Pinpoint the cell where the given text exists, returning its (x, y) midpoint coordinate. 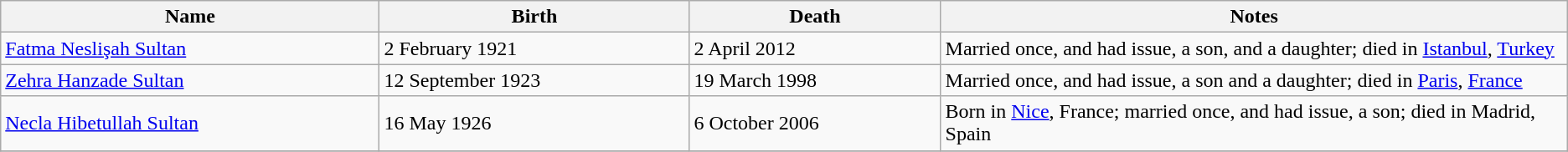
2 April 2012 (815, 48)
Born in Nice, France; married once, and had issue, a son; died in Madrid, Spain (1254, 124)
16 May 1926 (534, 124)
2 February 1921 (534, 48)
Notes (1254, 17)
Necla Hibetullah Sultan (190, 124)
Married once, and had issue, a son, and a daughter; died in Istanbul, Turkey (1254, 48)
Fatma Neslişah Sultan (190, 48)
Name (190, 17)
19 March 1998 (815, 80)
Married once, and had issue, a son and a daughter; died in Paris, France (1254, 80)
Zehra Hanzade Sultan (190, 80)
Birth (534, 17)
Death (815, 17)
12 September 1923 (534, 80)
6 October 2006 (815, 124)
